For the text-containing cell, return its midpoint in (X, Y) coordinate format. 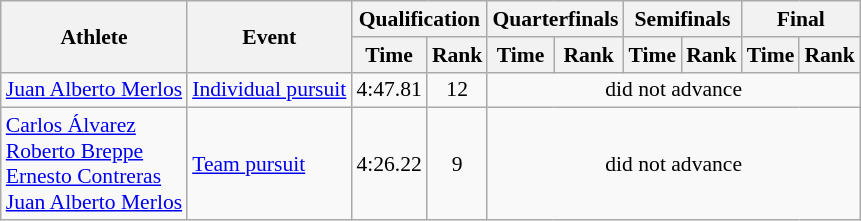
Juan Alberto Merlos (94, 90)
4:47.81 (388, 90)
4:26.22 (388, 164)
Event (269, 36)
Final (801, 19)
9 (458, 164)
Athlete (94, 36)
Team pursuit (269, 164)
12 (458, 90)
Semifinals (682, 19)
Carlos ÁlvarezRoberto BreppeErnesto ContrerasJuan Alberto Merlos (94, 164)
Quarterfinals (555, 19)
Qualification (419, 19)
Individual pursuit (269, 90)
